Identify which cell holds the provided text, then report its [x, y] central coordinate. 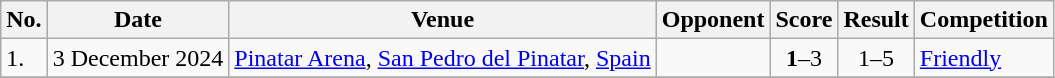
Competition [984, 20]
1–3 [804, 58]
Pinatar Arena, San Pedro del Pinatar, Spain [442, 58]
Date [138, 20]
Result [876, 20]
Opponent [713, 20]
Score [804, 20]
3 December 2024 [138, 58]
1–5 [876, 58]
Friendly [984, 58]
1. [24, 58]
Venue [442, 20]
No. [24, 20]
